Extract the (x, y) coordinate from the center of the cell holding the provided text.  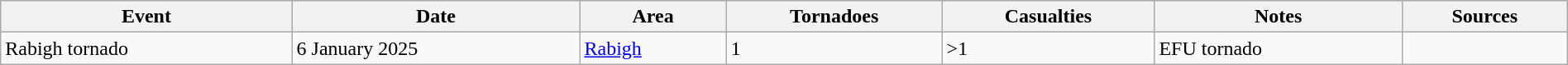
>1 (1049, 48)
EFU tornado (1279, 48)
Notes (1279, 17)
Tornadoes (834, 17)
1 (834, 48)
6 January 2025 (436, 48)
Casualties (1049, 17)
Sources (1484, 17)
Area (653, 17)
Event (146, 17)
Date (436, 17)
Rabigh tornado (146, 48)
Rabigh (653, 48)
